From the cell containing the given text, extract its center point as (X, Y) coordinate. 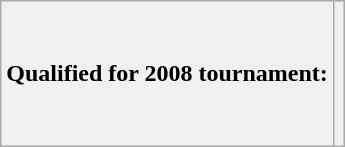
Qualified for 2008 tournament: (168, 74)
